Extract the (x, y) coordinate from the center of the cell holding the provided text.  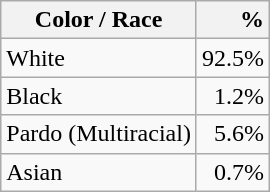
Asian (99, 172)
% (232, 20)
Pardo (Multiracial) (99, 134)
White (99, 58)
5.6% (232, 134)
Color / Race (99, 20)
Black (99, 96)
92.5% (232, 58)
0.7% (232, 172)
1.2% (232, 96)
